Extract the (X, Y) coordinate from the center of the cell holding the provided text.  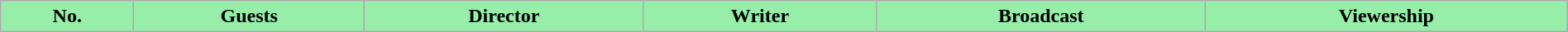
No. (68, 16)
Guests (250, 16)
Viewership (1387, 16)
Broadcast (1041, 16)
Director (504, 16)
Writer (760, 16)
